Determine the (x, y) coordinate at the center of the cell enclosing the given text.  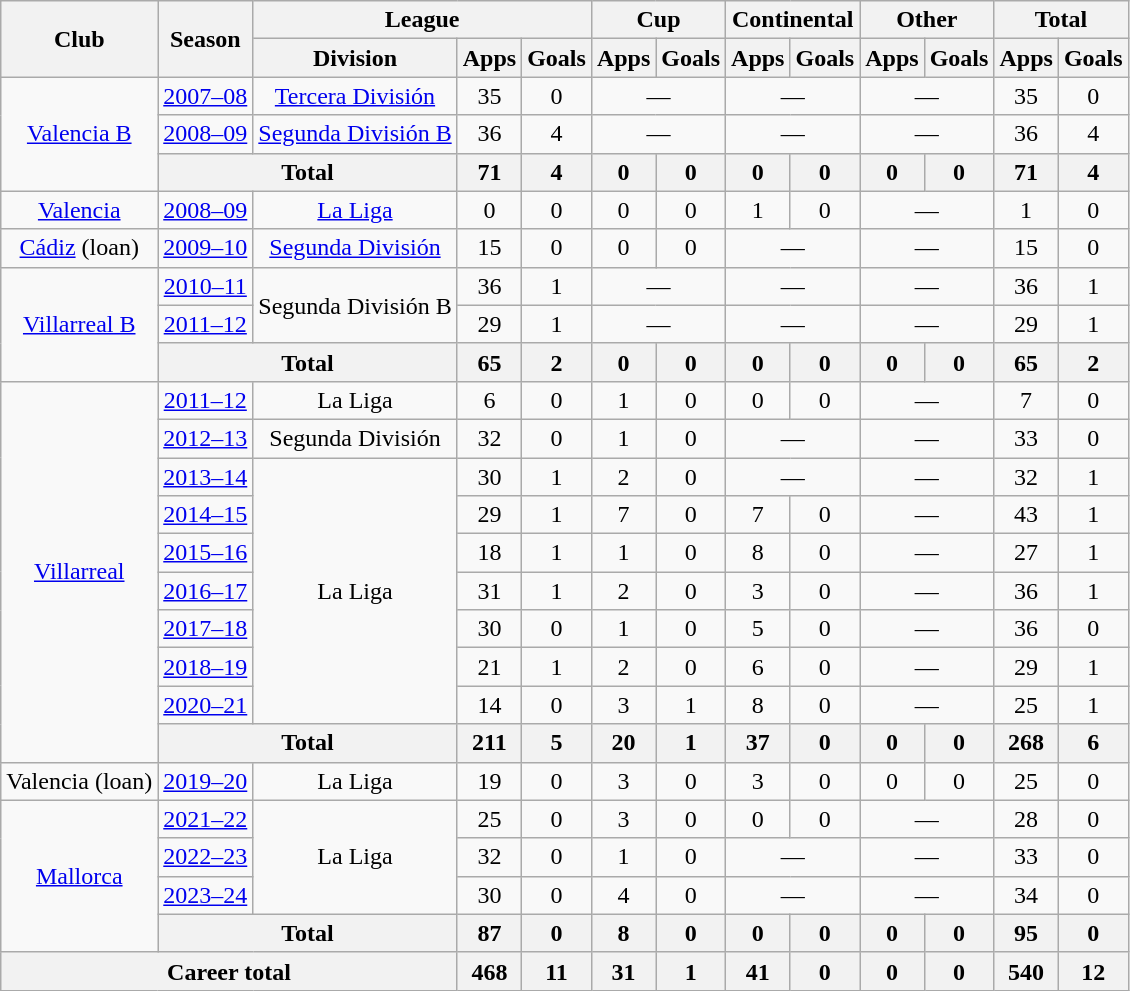
Tercera División (355, 96)
Valencia (80, 210)
Cádiz (loan) (80, 248)
2018–19 (206, 667)
28 (1026, 819)
2019–20 (206, 781)
268 (1026, 743)
211 (489, 743)
Mallorca (80, 876)
14 (489, 705)
2016–17 (206, 591)
Villarreal (80, 572)
Division (355, 58)
540 (1026, 971)
Continental (793, 20)
34 (1026, 895)
37 (758, 743)
2022–23 (206, 857)
27 (1026, 553)
Career total (229, 971)
2017–18 (206, 629)
Season (206, 39)
2023–24 (206, 895)
2012–13 (206, 438)
18 (489, 553)
21 (489, 667)
Club (80, 39)
League (422, 20)
20 (623, 743)
Other (927, 20)
Villarreal B (80, 324)
11 (557, 971)
468 (489, 971)
2010–11 (206, 286)
2007–08 (206, 96)
Valencia (loan) (80, 781)
Cup (658, 20)
2021–22 (206, 819)
2009–10 (206, 248)
2014–15 (206, 515)
2013–14 (206, 477)
2015–16 (206, 553)
12 (1093, 971)
43 (1026, 515)
41 (758, 971)
2020–21 (206, 705)
95 (1026, 933)
19 (489, 781)
Valencia B (80, 134)
87 (489, 933)
